From the cell containing the given text, extract its center point as [X, Y] coordinate. 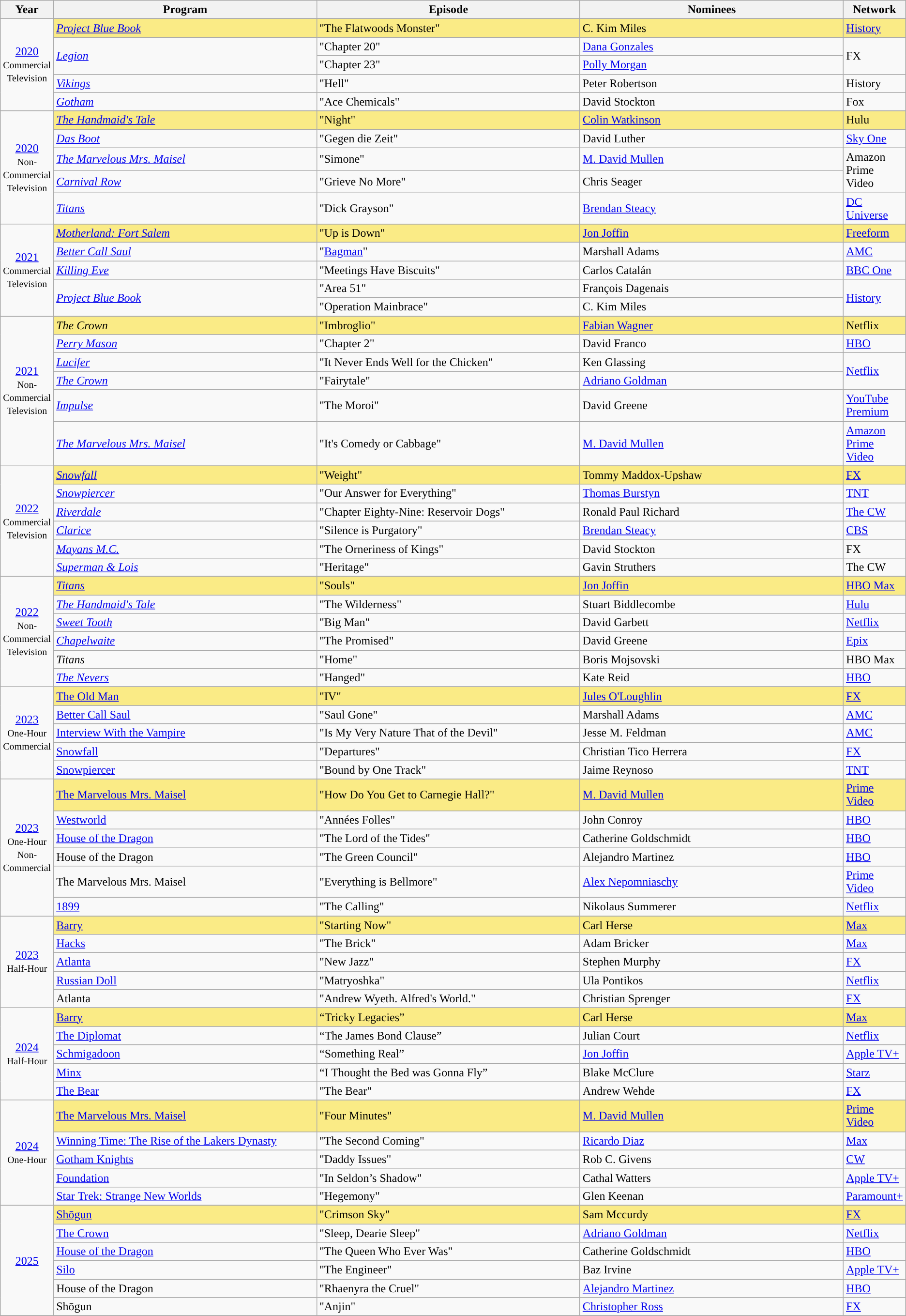
"Rhaenyra the Cruel" [448, 1288]
David Luther [711, 138]
"The Queen Who Ever Was" [448, 1252]
Peter Robertson [711, 83]
"Chapter Eighty-Nine: Reservoir Dogs" [448, 512]
Glen Keenan [711, 1196]
Impulse [185, 406]
"Saul Gone" [448, 715]
"Dick Grayson" [448, 208]
Stephen Murphy [711, 962]
Hacks [185, 944]
"Everything is Bellmore" [448, 881]
Winning Time: The Rise of the Lakers Dynasty [185, 1141]
Russian Doll [185, 980]
"The Brick" [448, 944]
"The Second Coming" [448, 1141]
"Meetings Have Biscuits" [448, 270]
Epix [875, 641]
CW [875, 1159]
Fabian Wagner [711, 325]
Episode [448, 10]
Polly Morgan [711, 65]
Superman & Lois [185, 567]
"It's Comedy or Cabbage" [448, 444]
2021Non-Commercial Television [27, 391]
Minx [185, 1072]
Christian Tico Herrera [711, 751]
Star Trek: Strange New Worlds [185, 1196]
Schmigadoon [185, 1054]
"Fairytale" [448, 381]
2020Commercial Television [27, 65]
Christopher Ross [711, 1307]
Motherland: Fort Salem [185, 233]
"The Flatwoods Monster" [448, 28]
"Grieve No More" [448, 181]
Lucifer [185, 362]
2023Half-Hour [27, 962]
Freeform [875, 233]
Year [27, 10]
“The James Bond Clause” [448, 1036]
Andrew Wehde [711, 1091]
Riverdale [185, 512]
"Anjin" [448, 1307]
Ronald Paul Richard [711, 512]
Paramount+ [875, 1196]
"Up is Down" [448, 233]
"Daddy Issues" [448, 1159]
Stuart Biddlecombe [711, 604]
Sam Mccurdy [711, 1214]
Carlos Catalán [711, 270]
"Hegemony" [448, 1196]
"It Never Ends Well for the Chicken" [448, 362]
Jules O'Loughlin [711, 696]
2023One-Hour Non-Commercial [27, 847]
Perry Mason [185, 344]
"In Seldon’s Shadow" [448, 1178]
"The Green Council" [448, 857]
The Old Man [185, 696]
Gotham Knights [185, 1159]
Fox [875, 102]
Sky One [875, 138]
1899 [185, 906]
Silo [185, 1270]
Blake McClure [711, 1072]
"The Bear" [448, 1091]
"IV" [448, 696]
2023One-Hour Commercial [27, 733]
Mayans M.C. [185, 549]
Vikings [185, 83]
"Bagman" [448, 251]
"Starting Now" [448, 925]
Rob C. Givens [711, 1159]
"Imbroglio" [448, 325]
"Gegen die Zeit" [448, 138]
Chapelwaite [185, 641]
"Our Answer for Everything" [448, 493]
"Sleep, Dearie Sleep" [448, 1233]
"How Do You Get to Carnegie Hall?" [448, 795]
The Diplomat [185, 1036]
"The Engineer" [448, 1270]
Starz [875, 1072]
2021Commercial Television [27, 270]
"Silence is Purgatory" [448, 530]
Dana Gonzales [711, 46]
Ricardo Diaz [711, 1141]
BBC One [875, 270]
Program [185, 10]
"Souls" [448, 585]
John Conroy [711, 820]
"Matryoshka" [448, 980]
"Simone" [448, 159]
"New Jazz" [448, 962]
Gotham [185, 102]
Christian Sprenger [711, 999]
Alex Nepomniaschy [711, 881]
David Garbett [711, 623]
"Night" [448, 120]
Network [875, 10]
The Bear [185, 1091]
"Home" [448, 659]
"The Promised" [448, 641]
"The Calling" [448, 906]
"Andrew Wyeth. Alfred's World." [448, 999]
Julian Court [711, 1036]
Colin Watkinson [711, 120]
2024One-Hour [27, 1152]
2025 [27, 1260]
Thomas Burstyn [711, 493]
The Nevers [185, 678]
Sweet Tooth [185, 623]
"Chapter 20" [448, 46]
Baz Irvine [711, 1270]
Ken Glassing [711, 362]
"Crimson Sky" [448, 1214]
"Is My Very Nature That of the Devil" [448, 733]
2022Commercial Television [27, 521]
"Operation Mainbrace" [448, 307]
Clarice [185, 530]
“Something Real” [448, 1054]
Legion [185, 56]
François Dagenais [711, 289]
Jaime Reynoso [711, 770]
Westworld [185, 820]
"Weight" [448, 475]
"Hell" [448, 83]
"Bound by One Track" [448, 770]
CBS [875, 530]
“Tricky Legacies” [448, 1017]
2020Non-Commercial Television [27, 168]
Ula Pontikos [711, 980]
"Four Minutes" [448, 1116]
Das Boot [185, 138]
"The Orneriness of Kings" [448, 549]
Chris Seager [711, 181]
YouTube Premium [875, 406]
"The Wilderness" [448, 604]
"The Moroi" [448, 406]
2024 Half-Hour [27, 1054]
Cathal Watters [711, 1178]
Killing Eve [185, 270]
Tommy Maddox-Upshaw [711, 475]
Jesse M. Feldman [711, 733]
Nikolaus Summerer [711, 906]
"The Lord of the Tides" [448, 838]
Carnival Row [185, 181]
DC Universe [875, 208]
Kate Reid [711, 678]
"Chapter 2" [448, 344]
Interview With the Vampire [185, 733]
2022Non-Commercial Television [27, 631]
"Departures" [448, 751]
Adam Bricker [711, 944]
Foundation [185, 1178]
"Années Folles" [448, 820]
"Big Man" [448, 623]
"Hanged" [448, 678]
“I Thought the Bed was Gonna Fly” [448, 1072]
Boris Mojsovski [711, 659]
"Area 51" [448, 289]
"Chapter 23" [448, 65]
Gavin Struthers [711, 567]
Nominees [711, 10]
"Heritage" [448, 567]
David Franco [711, 344]
"Ace Chemicals" [448, 102]
